Identify which cell holds the provided text, then report its [x, y] central coordinate. 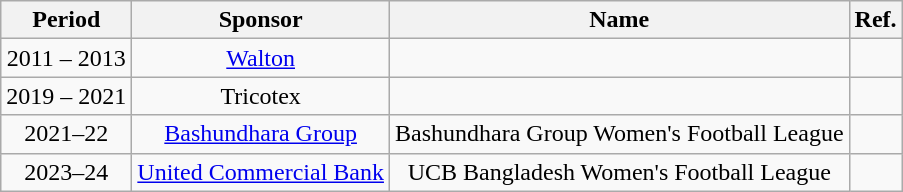
Walton [261, 58]
Name [619, 20]
Bashundhara Group [261, 134]
United Commercial Bank [261, 172]
2023–24 [66, 172]
2019 – 2021 [66, 96]
2011 – 2013 [66, 58]
UCB Bangladesh Women's Football League [619, 172]
Ref. [876, 20]
Sponsor [261, 20]
Tricotex [261, 96]
Bashundhara Group Women's Football League [619, 134]
2021–22 [66, 134]
Period [66, 20]
